Find where the given text appears and provide that cell's center as [X, Y] coordinate. 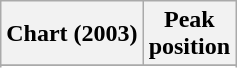
Chart (2003) [72, 34]
Peakposition [189, 34]
